Scan for the cell matching the given text and deliver its [X, Y] coordinate at center. 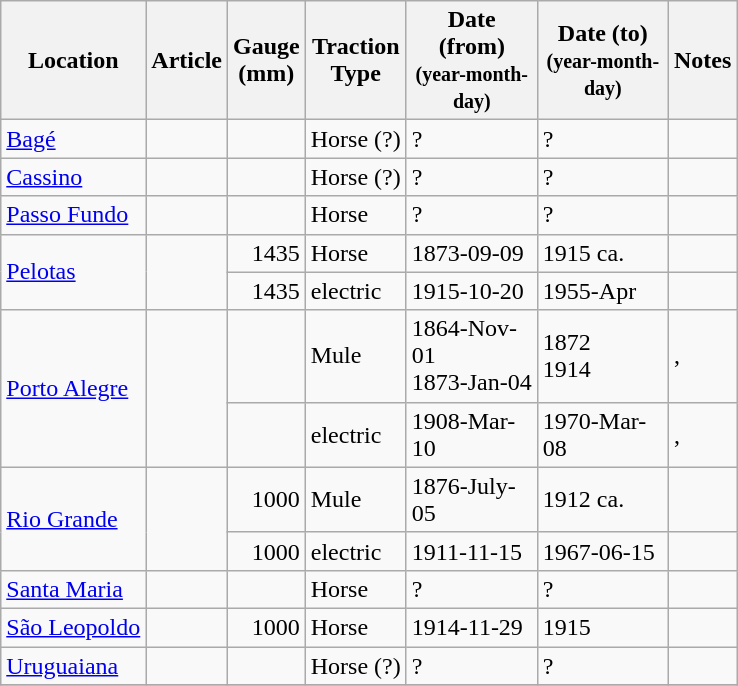
Santa Maria [74, 589]
1908-Mar-10 [472, 434]
Pelotas [74, 272]
Porto Alegre [74, 388]
Cassino [74, 177]
1914-11-29 [472, 627]
Location [74, 60]
1915-10-20 [472, 291]
1970-Mar-08 [602, 434]
Notes [702, 60]
18721914 [602, 356]
Rio Grande [74, 518]
TractionType [356, 60]
1864-Nov-01 1873-Jan-04 [472, 356]
Bagé [74, 139]
Date (to)(year-month-day) [602, 60]
1915 ca. [602, 253]
1912 ca. [602, 500]
Uruguaiana [74, 665]
Article [187, 60]
1911-11-15 [472, 551]
São Leopoldo [74, 627]
Gauge (mm) [266, 60]
1915 [602, 627]
1955-Apr [602, 291]
Date (from)(year-month-day) [472, 60]
Passo Fundo [74, 215]
1967-06-15 [602, 551]
1876-July-05 [472, 500]
1873-09-09 [472, 253]
